Identify which cell holds the provided text, then report its (X, Y) central coordinate. 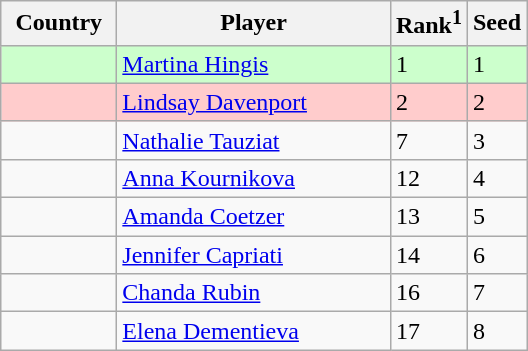
Lindsay Davenport (254, 102)
17 (428, 331)
Rank1 (428, 24)
Seed (496, 24)
Jennifer Capriati (254, 255)
8 (496, 331)
Martina Hingis (254, 64)
3 (496, 140)
13 (428, 217)
Country (59, 24)
Elena Dementieva (254, 331)
Nathalie Tauziat (254, 140)
6 (496, 255)
12 (428, 178)
Chanda Rubin (254, 293)
16 (428, 293)
5 (496, 217)
Amanda Coetzer (254, 217)
4 (496, 178)
Anna Kournikova (254, 178)
Player (254, 24)
14 (428, 255)
